Output the (X, Y) coordinate of the center of the cell containing the given text.  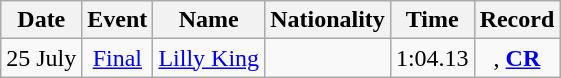
Final (118, 58)
Date (42, 20)
1:04.13 (432, 58)
Record (517, 20)
Name (209, 20)
Nationality (328, 20)
25 July (42, 58)
Time (432, 20)
Lilly King (209, 58)
, CR (517, 58)
Event (118, 20)
